Capture the cell that displays the provided text and extract its (x, y) central coordinate. 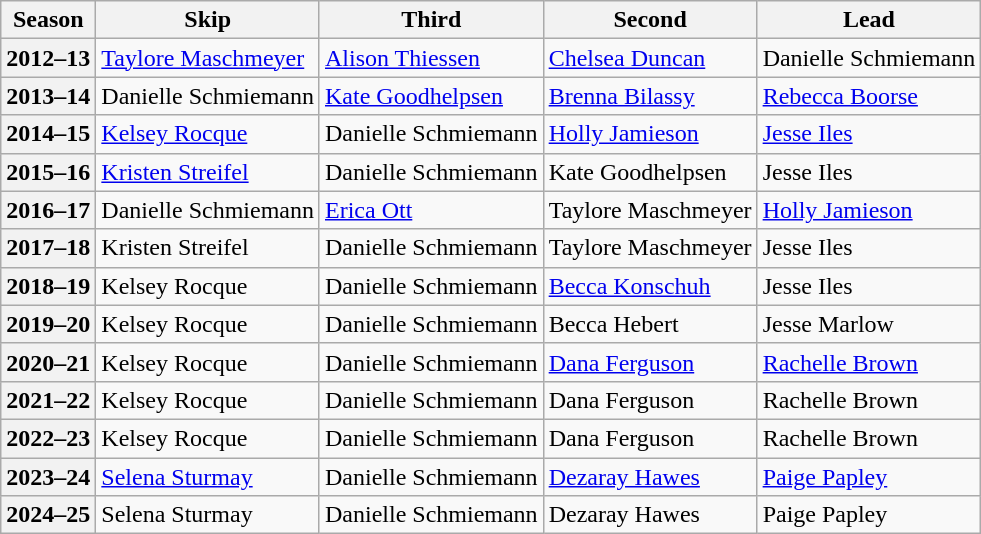
Chelsea Duncan (650, 58)
2023–24 (48, 477)
Second (650, 20)
2013–14 (48, 96)
Brenna Bilassy (650, 96)
2018–19 (48, 286)
Skip (208, 20)
Becca Konschuh (650, 286)
2015–16 (48, 172)
2020–21 (48, 362)
Jesse Marlow (869, 324)
2024–25 (48, 515)
2014–15 (48, 134)
Lead (869, 20)
2016–17 (48, 210)
2012–13 (48, 58)
Season (48, 20)
2019–20 (48, 324)
Rebecca Boorse (869, 96)
2022–23 (48, 438)
Becca Hebert (650, 324)
Erica Ott (431, 210)
Third (431, 20)
2017–18 (48, 248)
2021–22 (48, 400)
Alison Thiessen (431, 58)
